Scan for the cell matching the given text and deliver its (X, Y) coordinate at center. 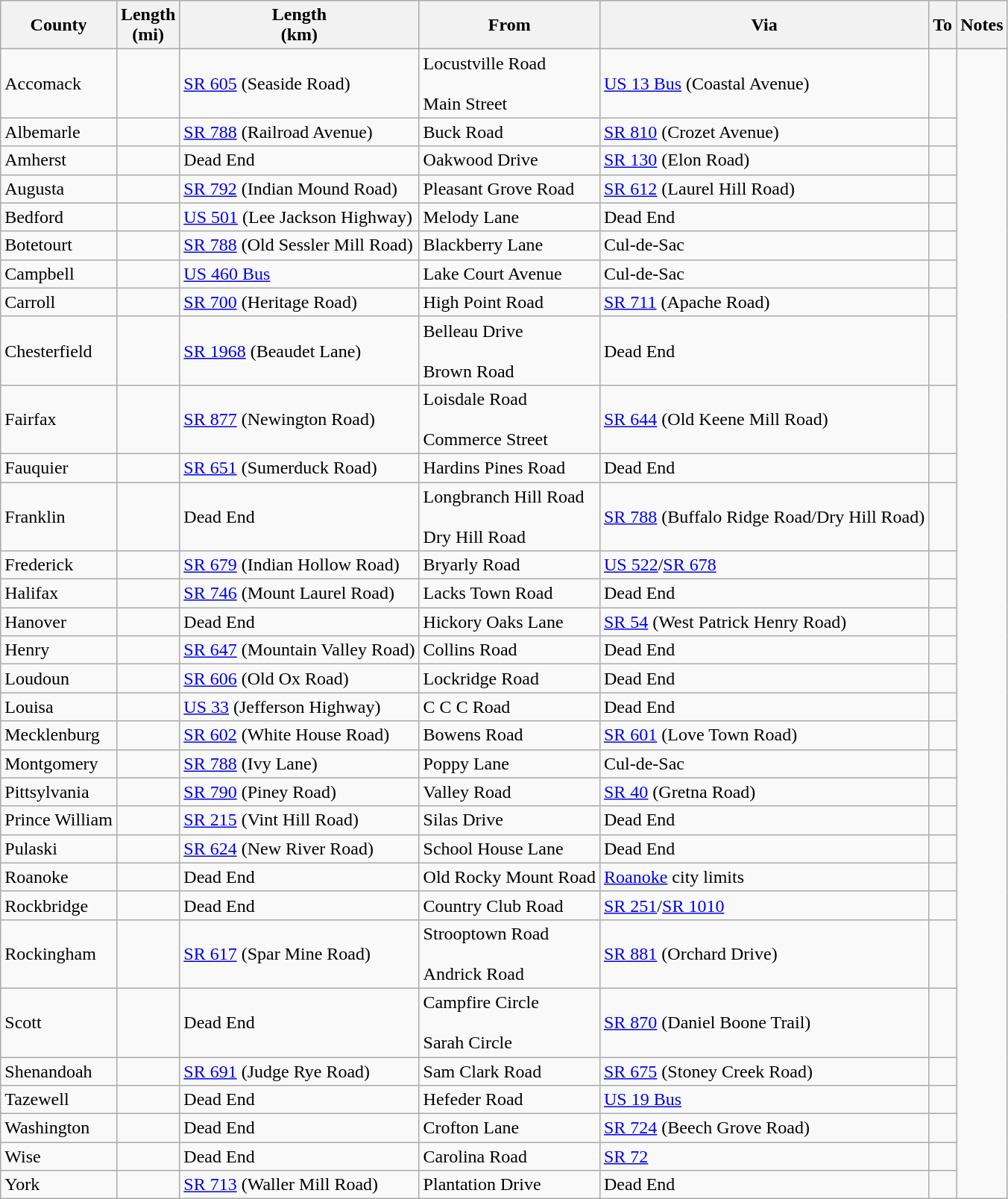
Sam Clark Road (509, 1071)
Bryarly Road (509, 565)
Plantation Drive (509, 1185)
Length(km) (300, 25)
Halifax (59, 594)
Belleau DriveBrown Road (509, 350)
Carroll (59, 302)
Collins Road (509, 650)
Locustville RoadMain Street (509, 84)
SR 54 (West Patrick Henry Road) (763, 622)
SR 810 (Crozet Avenue) (763, 132)
High Point Road (509, 302)
Bedford (59, 217)
US 13 Bus (Coastal Avenue) (763, 84)
To (942, 25)
Old Rocky Mount Road (509, 877)
SR 870 (Daniel Boone Trail) (763, 1022)
From (509, 25)
SR 624 (New River Road) (300, 849)
SR 647 (Mountain Valley Road) (300, 650)
Lacks Town Road (509, 594)
SR 691 (Judge Rye Road) (300, 1071)
Rockingham (59, 954)
US 33 (Jefferson Highway) (300, 707)
SR 788 (Buffalo Ridge Road/Dry Hill Road) (763, 516)
Via (763, 25)
SR 679 (Indian Hollow Road) (300, 565)
Lake Court Avenue (509, 274)
SR 881 (Orchard Drive) (763, 954)
SR 601 (Love Town Road) (763, 735)
Washington (59, 1128)
Campfire CircleSarah Circle (509, 1022)
SR 612 (Laurel Hill Road) (763, 189)
Louisa (59, 707)
SR 251/SR 1010 (763, 905)
SR 1968 (Beaudet Lane) (300, 350)
C C C Road (509, 707)
Amherst (59, 160)
Hanover (59, 622)
Melody Lane (509, 217)
SR 40 (Gretna Road) (763, 792)
SR 790 (Piney Road) (300, 792)
SR 130 (Elon Road) (763, 160)
Strooptown RoadAndrick Road (509, 954)
SR 215 (Vint Hill Road) (300, 820)
Fairfax (59, 419)
County (59, 25)
SR 788 (Old Sessler Mill Road) (300, 245)
Rockbridge (59, 905)
Montgomery (59, 764)
Scott (59, 1022)
SR 606 (Old Ox Road) (300, 679)
Blackberry Lane (509, 245)
SR 877 (Newington Road) (300, 419)
Augusta (59, 189)
Country Club Road (509, 905)
Length(mi) (148, 25)
Albemarle (59, 132)
SR 651 (Sumerduck Road) (300, 468)
Frederick (59, 565)
Crofton Lane (509, 1128)
Silas Drive (509, 820)
Chesterfield (59, 350)
Pulaski (59, 849)
SR 746 (Mount Laurel Road) (300, 594)
SR 788 (Ivy Lane) (300, 764)
Hardins Pines Road (509, 468)
Wise (59, 1156)
Notes (982, 25)
School House Lane (509, 849)
SR 700 (Heritage Road) (300, 302)
Pleasant Grove Road (509, 189)
SR 792 (Indian Mound Road) (300, 189)
SR 724 (Beech Grove Road) (763, 1128)
Hefeder Road (509, 1100)
Mecklenburg (59, 735)
SR 602 (White House Road) (300, 735)
Tazewell (59, 1100)
Buck Road (509, 132)
Hickory Oaks Lane (509, 622)
Roanoke city limits (763, 877)
Fauquier (59, 468)
SR 675 (Stoney Creek Road) (763, 1071)
Valley Road (509, 792)
Carolina Road (509, 1156)
US 501 (Lee Jackson Highway) (300, 217)
Accomack (59, 84)
SR 644 (Old Keene Mill Road) (763, 419)
US 460 Bus (300, 274)
Botetourt (59, 245)
SR 713 (Waller Mill Road) (300, 1185)
Lockridge Road (509, 679)
Poppy Lane (509, 764)
US 522/SR 678 (763, 565)
Loudoun (59, 679)
Franklin (59, 516)
SR 617 (Spar Mine Road) (300, 954)
Henry (59, 650)
Prince William (59, 820)
SR 788 (Railroad Avenue) (300, 132)
SR 711 (Apache Road) (763, 302)
Loisdale RoadCommerce Street (509, 419)
US 19 Bus (763, 1100)
Longbranch Hill RoadDry Hill Road (509, 516)
Bowens Road (509, 735)
Oakwood Drive (509, 160)
Campbell (59, 274)
SR 72 (763, 1156)
York (59, 1185)
Shenandoah (59, 1071)
SR 605 (Seaside Road) (300, 84)
Roanoke (59, 877)
Pittsylvania (59, 792)
